For the text-containing cell, return its midpoint in (x, y) coordinate format. 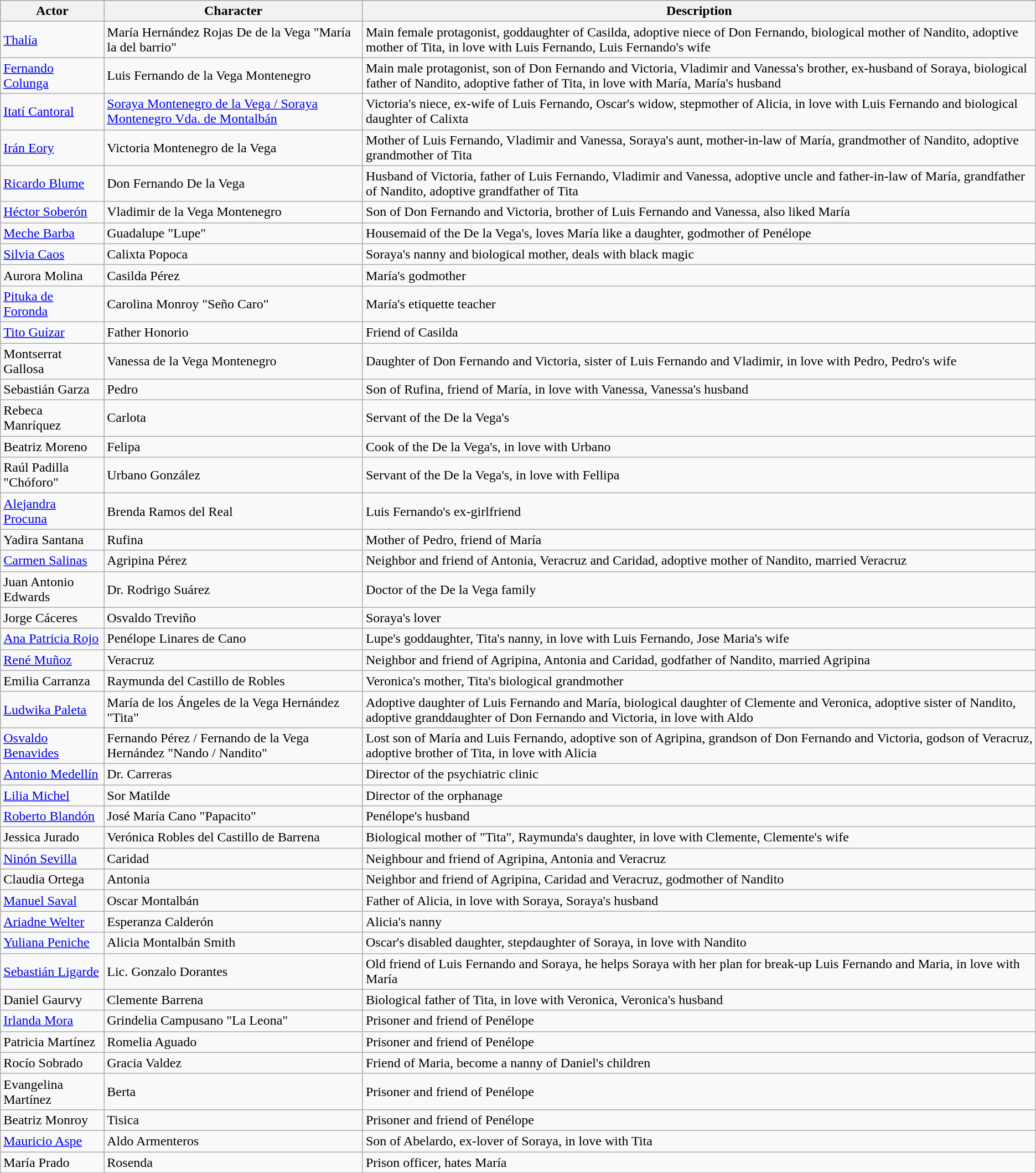
Dr. Carreras (234, 774)
Lupe's goddaughter, Tita's nanny, in love with Luis Fernando, Jose Maria's wife (699, 639)
Servant of the De la Vega's (699, 418)
Doctor of the De la Vega family (699, 589)
Meche Barba (52, 233)
María's etiquette teacher (699, 303)
Jorge Cáceres (52, 618)
Alejandra Procuna (52, 511)
Luis Fernando's ex-girlfriend (699, 511)
René Muñoz (52, 660)
Ana Patricia Rojo (52, 639)
Evangelina Martínez (52, 1092)
Claudia Ortega (52, 880)
Urbano González (234, 475)
José María Cano "Papacito" (234, 817)
Beatriz Moreno (52, 447)
Vanessa de la Vega Montenegro (234, 361)
Father Honorio (234, 332)
Rufina (234, 540)
María Prado (52, 1162)
Rocío Sobrado (52, 1063)
Alicia's nanny (699, 922)
Felipa (234, 447)
Penélope Linares de Cano (234, 639)
Penélope's husband (699, 817)
Carmen Salinas (52, 561)
Director of the psychiatric clinic (699, 774)
Aldo Armenteros (234, 1141)
Cook of the De la Vega's, in love with Urbano (699, 447)
Patricia Martínez (52, 1042)
Verónica Robles del Castillo de Barrena (234, 838)
Soraya Montenegro de la Vega / Soraya Montenegro Vda. de Montalbán (234, 112)
Neighbor and friend of Agripina, Antonia and Caridad, godfather of Nandito, married Agripina (699, 660)
Sor Matilde (234, 795)
Jessica Jurado (52, 838)
Mother of Luis Fernando, Vladimir and Vanessa, Soraya's aunt, mother-in-law of María, grandmother of Nandito, adoptive grandmother of Tita (699, 147)
Romelia Aguado (234, 1042)
Irán Eory (52, 147)
Soraya's nanny and biological mother, deals with black magic (699, 254)
Raúl Padilla "Chóforo" (52, 475)
Osvaldo Benavides (52, 745)
Biological mother of "Tita", Raymunda's daughter, in love with Clemente, Clemente's wife (699, 838)
Caridad (234, 859)
Rosenda (234, 1162)
Sebastián Ligarde (52, 971)
Grindelia Campusano "La Leona" (234, 1021)
Berta (234, 1092)
Lilia Michel (52, 795)
Ninón Sevilla (52, 859)
Oscar's disabled daughter, stepdaughter of Soraya, in love with Nandito (699, 943)
Casilda Pérez (234, 275)
Fernando Colunga (52, 75)
Pituka de Foronda (52, 303)
Vladimir de la Vega Montenegro (234, 212)
Rebeca Manríquez (52, 418)
Neighbor and friend of Antonia, Veracruz and Caridad, adoptive mother of Nandito, married Veracruz (699, 561)
Ludwika Paleta (52, 710)
Pedro (234, 390)
Dr. Rodrigo Suárez (234, 589)
Calixta Popoca (234, 254)
Aurora Molina (52, 275)
Friend of Casilda (699, 332)
Director of the orphanage (699, 795)
Servant of the De la Vega's, in love with Fellipa (699, 475)
Old friend of Luis Fernando and Soraya, he helps Soraya with her plan for break-up Luis Fernando and Maria, in love with María (699, 971)
Mauricio Aspe (52, 1141)
Gracia Valdez (234, 1063)
Prison officer, hates María (699, 1162)
Friend of Maria, become a nanny of Daniel's children (699, 1063)
Irlanda Mora (52, 1021)
Osvaldo Treviño (234, 618)
Silvia Caos (52, 254)
Carolina Monroy "Seño Caro" (234, 303)
Agripina Pérez (234, 561)
Alicia Montalbán Smith (234, 943)
María de los Ángeles de la Vega Hernández "Tita" (234, 710)
Yuliana Peniche (52, 943)
Yadira Santana (52, 540)
Son of Don Fernando and Victoria, brother of Luis Fernando and Vanessa, also liked María (699, 212)
Esperanza Calderón (234, 922)
Tisica (234, 1120)
Description (699, 11)
Montserrat Gallosa (52, 361)
Neighbour and friend of Agripina, Antonia and Veracruz (699, 859)
María Hernández Rojas De de la Vega "María la del barrio" (234, 40)
Luis Fernando de la Vega Montenegro (234, 75)
Guadalupe "Lupe" (234, 233)
Victoria's niece, ex-wife of Luis Fernando, Oscar's widow, stepmother of Alicia, in love with Luis Fernando and biological daughter of Calixta (699, 112)
Héctor Soberón (52, 212)
Juan Antonio Edwards (52, 589)
Tito Guízar (52, 332)
Son of Abelardo, ex-lover of Soraya, in love with Tita (699, 1141)
Clemente Barrena (234, 1000)
Ariadne Welter (52, 922)
Sebastián Garza (52, 390)
Fernando Pérez / Fernando de la Vega Hernández "Nando / Nandito" (234, 745)
Character (234, 11)
Veronica's mother, Tita's biological grandmother (699, 681)
Manuel Saval (52, 901)
Son of Rufina, friend of María, in love with Vanessa, Vanessa's husband (699, 390)
Mother of Pedro, friend of María (699, 540)
Biological father of Tita, in love with Veronica, Veronica's husband (699, 1000)
Roberto Blandón (52, 817)
Brenda Ramos del Real (234, 511)
Antonio Medellín (52, 774)
Victoria Montenegro de la Vega (234, 147)
Emilia Carranza (52, 681)
Beatriz Monroy (52, 1120)
Neighbor and friend of Agripina, Caridad and Veracruz, godmother of Nandito (699, 880)
Housemaid of the De la Vega's, loves María like a daughter, godmother of Penélope (699, 233)
Daughter of Don Fernando and Victoria, sister of Luis Fernando and Vladimir, in love with Pedro, Pedro's wife (699, 361)
Oscar Montalbán (234, 901)
Soraya's lover (699, 618)
Lic. Gonzalo Dorantes (234, 971)
Daniel Gaurvy (52, 1000)
Don Fernando De la Vega (234, 184)
Ricardo Blume (52, 184)
Thalía (52, 40)
Carlota (234, 418)
Actor (52, 11)
Itatí Cantoral (52, 112)
María's godmother (699, 275)
Raymunda del Castillo de Robles (234, 681)
Father of Alicia, in love with Soraya, Soraya's husband (699, 901)
Antonia (234, 880)
Veracruz (234, 660)
